Provide the (x, y) coordinate of the cell's center where the given text is located.  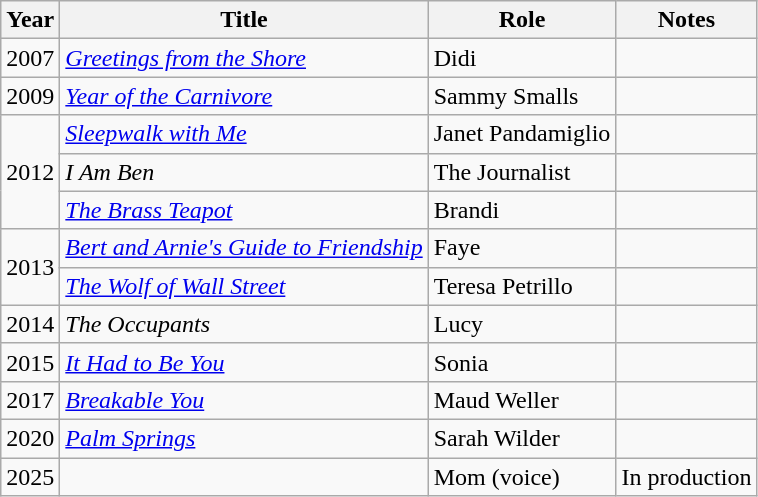
Maud Weller (522, 400)
2007 (30, 58)
The Journalist (522, 172)
2013 (30, 267)
2014 (30, 324)
It Had to Be You (244, 362)
2025 (30, 477)
Sonia (522, 362)
Teresa Petrillo (522, 286)
Notes (686, 20)
Breakable You (244, 400)
Brandi (522, 210)
The Brass Teapot (244, 210)
Role (522, 20)
Sarah Wilder (522, 438)
Year of the Carnivore (244, 96)
The Wolf of Wall Street (244, 286)
In production (686, 477)
Mom (voice) (522, 477)
Greetings from the Shore (244, 58)
2017 (30, 400)
Palm Springs (244, 438)
Sleepwalk with Me (244, 134)
Title (244, 20)
2009 (30, 96)
Year (30, 20)
I Am Ben (244, 172)
Bert and Arnie's Guide to Friendship (244, 248)
Faye (522, 248)
Janet Pandamiglio (522, 134)
Lucy (522, 324)
Didi (522, 58)
2012 (30, 172)
2020 (30, 438)
Sammy Smalls (522, 96)
2015 (30, 362)
The Occupants (244, 324)
